For the text-containing cell, return its midpoint in (X, Y) coordinate format. 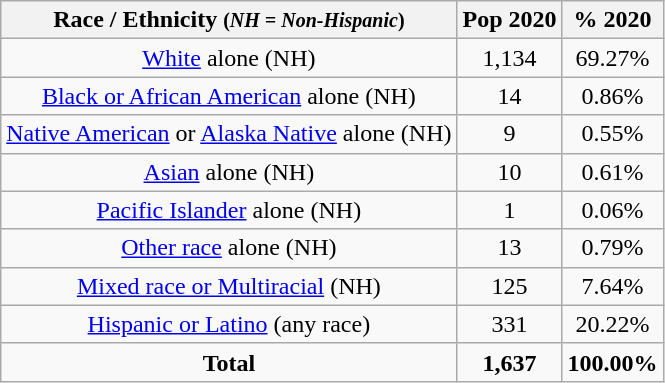
1,637 (510, 362)
0.06% (612, 210)
125 (510, 286)
0.79% (612, 248)
0.55% (612, 134)
69.27% (612, 58)
0.61% (612, 172)
10 (510, 172)
Asian alone (NH) (229, 172)
9 (510, 134)
Mixed race or Multiracial (NH) (229, 286)
White alone (NH) (229, 58)
Pop 2020 (510, 20)
Pacific Islander alone (NH) (229, 210)
1,134 (510, 58)
14 (510, 96)
Black or African American alone (NH) (229, 96)
Hispanic or Latino (any race) (229, 324)
7.64% (612, 286)
Native American or Alaska Native alone (NH) (229, 134)
1 (510, 210)
331 (510, 324)
Race / Ethnicity (NH = Non-Hispanic) (229, 20)
13 (510, 248)
100.00% (612, 362)
0.86% (612, 96)
20.22% (612, 324)
Total (229, 362)
Other race alone (NH) (229, 248)
% 2020 (612, 20)
